Pinpoint the cell where the given text exists, returning its (x, y) midpoint coordinate. 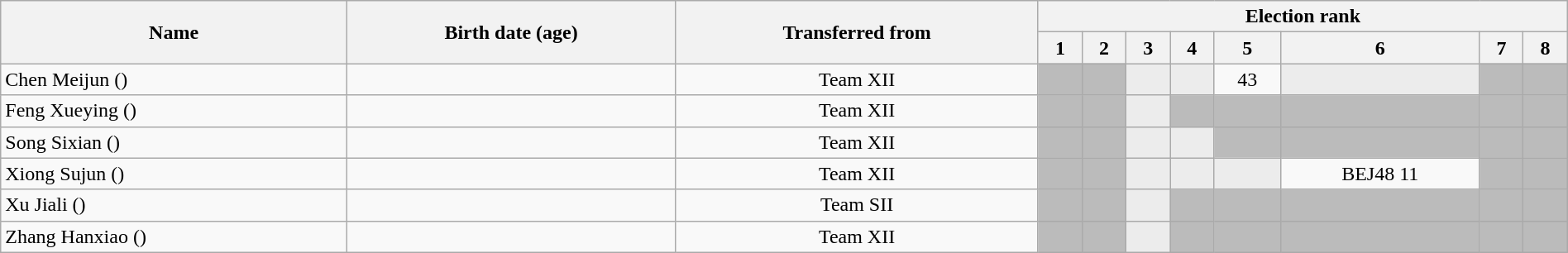
4 (1193, 48)
Xu Jiali () (174, 205)
2 (1105, 48)
3 (1148, 48)
43 (1247, 79)
Chen Meijun () (174, 79)
Xiong Sujun () (174, 174)
Team SII (857, 205)
BEJ48 11 (1380, 174)
1 (1060, 48)
7 (1502, 48)
Transferred from (857, 32)
Song Sixian () (174, 142)
5 (1247, 48)
Name (174, 32)
6 (1380, 48)
Zhang Hanxiao () (174, 236)
Feng Xueying () (174, 111)
Birth date (age) (511, 32)
Election rank (1303, 17)
8 (1545, 48)
